For the text-containing cell, return its midpoint in (x, y) coordinate format. 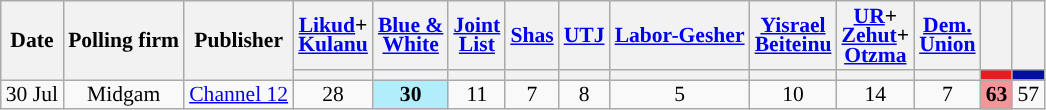
JointList (476, 36)
Date (32, 40)
30 (410, 95)
14 (875, 95)
YisraelBeiteinu (794, 36)
Polling firm (124, 40)
Midgam (124, 95)
Shas (532, 36)
Blue &White (410, 36)
30 Jul (32, 95)
Channel 12 (238, 95)
28 (333, 95)
63 (997, 95)
5 (680, 95)
11 (476, 95)
10 (794, 95)
Likud+Kulanu (333, 36)
UR+Zehut+Otzma (875, 36)
57 (1028, 95)
8 (584, 95)
UTJ (584, 36)
Labor-Gesher (680, 36)
Publisher (238, 40)
Dem. Union (948, 36)
